Capture the cell that displays the provided text and extract its (X, Y) central coordinate. 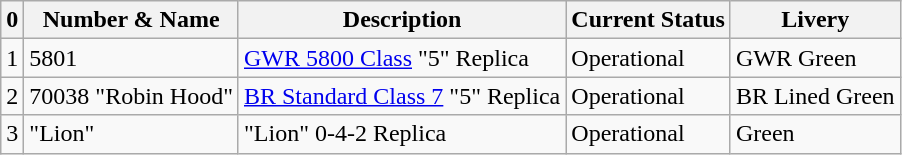
Livery (815, 20)
BR Lined Green (815, 96)
"Lion" 0-4-2 Replica (402, 134)
Green (815, 134)
"Lion" (132, 134)
1 (12, 58)
Description (402, 20)
5801 (132, 58)
3 (12, 134)
0 (12, 20)
GWR 5800 Class "5" Replica (402, 58)
BR Standard Class 7 "5" Replica (402, 96)
GWR Green (815, 58)
2 (12, 96)
Current Status (648, 20)
70038 "Robin Hood" (132, 96)
Number & Name (132, 20)
